From the cell containing the given text, extract its center point as (x, y) coordinate. 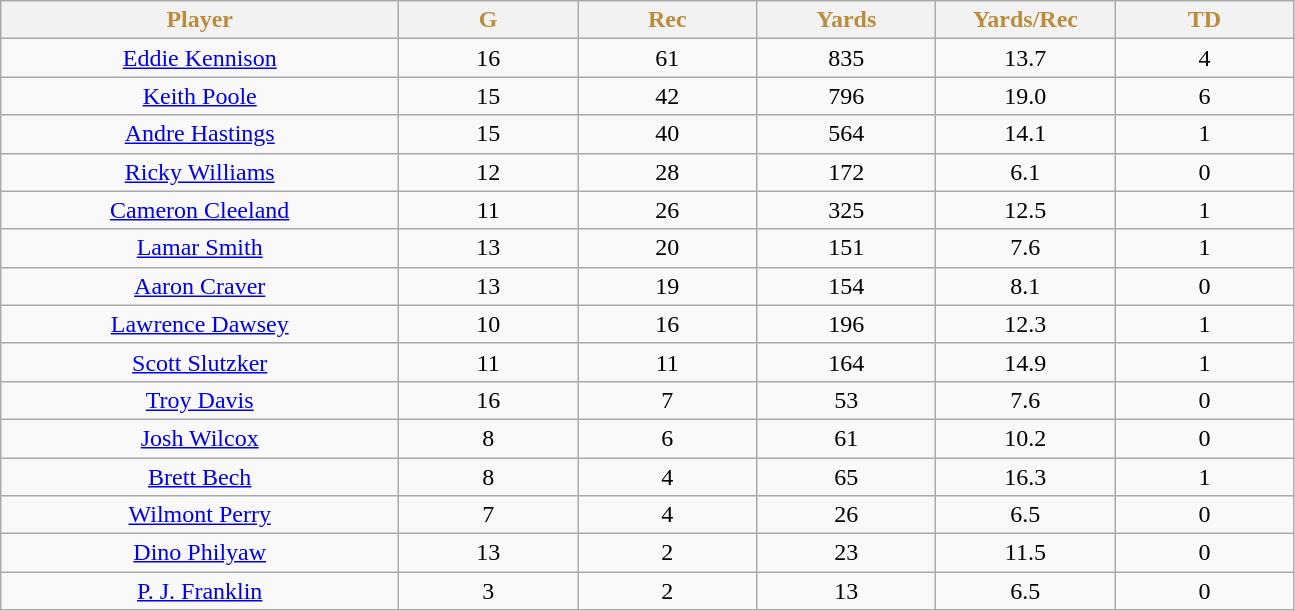
6.1 (1026, 172)
Ricky Williams (200, 172)
28 (668, 172)
172 (846, 172)
151 (846, 248)
Josh Wilcox (200, 438)
Lawrence Dawsey (200, 324)
10 (488, 324)
16.3 (1026, 477)
Andre Hastings (200, 134)
796 (846, 96)
11.5 (1026, 553)
Keith Poole (200, 96)
40 (668, 134)
Eddie Kennison (200, 58)
12 (488, 172)
Rec (668, 20)
164 (846, 362)
Yards/Rec (1026, 20)
Wilmont Perry (200, 515)
Dino Philyaw (200, 553)
Brett Bech (200, 477)
20 (668, 248)
42 (668, 96)
P. J. Franklin (200, 591)
13.7 (1026, 58)
3 (488, 591)
G (488, 20)
Yards (846, 20)
65 (846, 477)
564 (846, 134)
12.5 (1026, 210)
Scott Slutzker (200, 362)
10.2 (1026, 438)
Cameron Cleeland (200, 210)
14.1 (1026, 134)
53 (846, 400)
23 (846, 553)
8.1 (1026, 286)
196 (846, 324)
14.9 (1026, 362)
325 (846, 210)
19 (668, 286)
154 (846, 286)
Lamar Smith (200, 248)
Player (200, 20)
TD (1204, 20)
835 (846, 58)
19.0 (1026, 96)
12.3 (1026, 324)
Troy Davis (200, 400)
Aaron Craver (200, 286)
